Determine the (X, Y) coordinate at the center of the cell enclosing the given text.  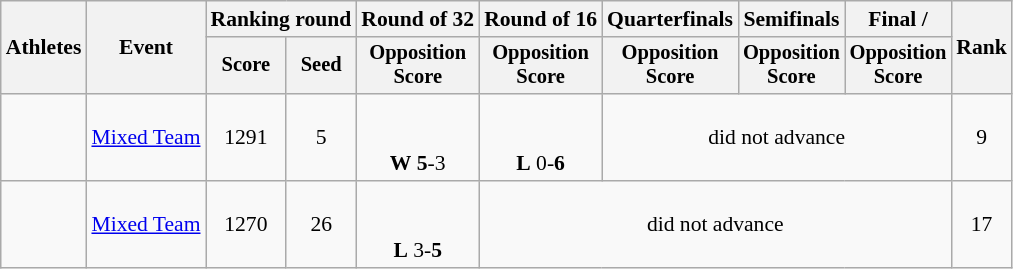
1270 (246, 224)
Round of 16 (540, 19)
Athletes (44, 48)
L 0-6 (540, 138)
Event (146, 48)
9 (982, 138)
W 5-3 (418, 138)
Round of 32 (418, 19)
Rank (982, 48)
5 (321, 138)
Semifinals (792, 19)
1291 (246, 138)
Seed (321, 66)
Score (246, 66)
17 (982, 224)
26 (321, 224)
L 3-5 (418, 224)
Quarterfinals (670, 19)
Ranking round (282, 19)
Final / (898, 19)
